Extract the (x, y) coordinate from the center of the cell holding the provided text.  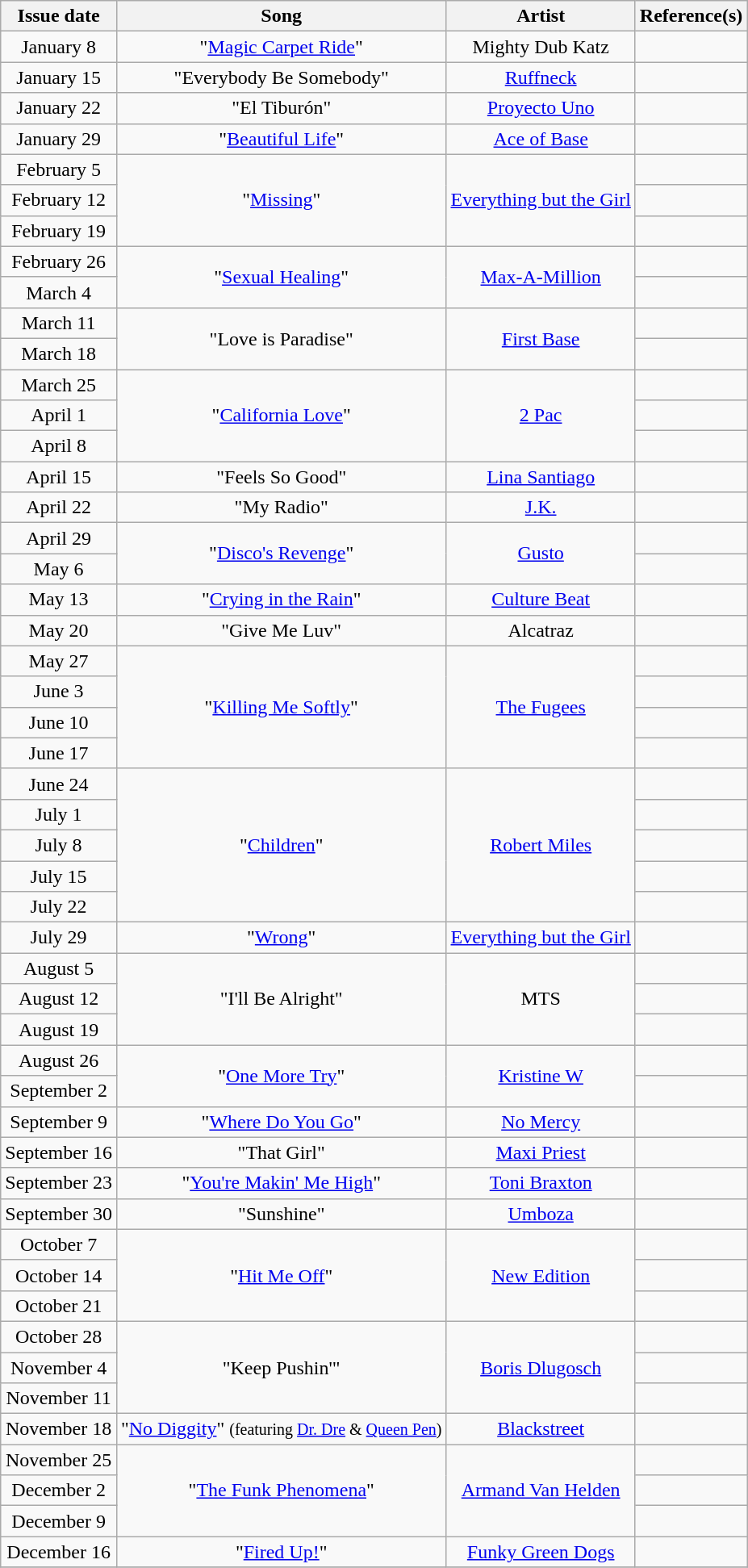
December 2 (59, 1491)
"The Funk Phenomena" (281, 1491)
August 12 (59, 999)
March 18 (59, 353)
July 1 (59, 814)
Culture Beat (541, 600)
May 27 (59, 661)
"Feels So Good" (281, 477)
September 16 (59, 1152)
September 2 (59, 1091)
May 20 (59, 630)
September 9 (59, 1122)
"Hit Me Off" (281, 1275)
January 8 (59, 47)
"Magic Carpet Ride" (281, 47)
"California Love" (281, 416)
February 19 (59, 231)
March 25 (59, 385)
September 23 (59, 1183)
"Disco's Revenge" (281, 554)
No Mercy (541, 1122)
June 24 (59, 784)
February 5 (59, 169)
2 Pac (541, 416)
Artist (541, 16)
October 21 (59, 1306)
Boris Dlugosch (541, 1367)
"Killing Me Softly" (281, 707)
December 9 (59, 1521)
"Give Me Luv" (281, 630)
"One More Try" (281, 1076)
February 26 (59, 261)
Song (281, 16)
"Love is Paradise" (281, 338)
October 28 (59, 1336)
Kristine W (541, 1076)
Umboza (541, 1214)
MTS (541, 999)
August 26 (59, 1060)
Mighty Dub Katz (541, 47)
November 25 (59, 1460)
"Children" (281, 845)
May 6 (59, 569)
"Sexual Healing" (281, 277)
Issue date (59, 16)
February 12 (59, 200)
January 29 (59, 139)
"Everybody Be Somebody" (281, 77)
"Sunshine" (281, 1214)
"No Diggity" (featuring Dr. Dre & Queen Pen) (281, 1429)
Lina Santiago (541, 477)
Blackstreet (541, 1429)
July 29 (59, 938)
June 10 (59, 722)
First Base (541, 338)
Proyecto Uno (541, 108)
"Beautiful Life" (281, 139)
March 4 (59, 292)
Reference(s) (691, 16)
"Missing" (281, 200)
Maxi Priest (541, 1152)
Toni Braxton (541, 1183)
"My Radio" (281, 508)
Max-A-Million (541, 277)
November 18 (59, 1429)
"That Girl" (281, 1152)
December 16 (59, 1552)
August 5 (59, 968)
March 11 (59, 323)
"Fired Up!" (281, 1552)
April 22 (59, 508)
Armand Van Helden (541, 1491)
Funky Green Dogs (541, 1552)
Ruffneck (541, 77)
July 8 (59, 845)
August 19 (59, 1030)
April 1 (59, 416)
April 15 (59, 477)
"Keep Pushin'" (281, 1367)
"Wrong" (281, 938)
October 14 (59, 1275)
"El Tiburón" (281, 108)
"I'll Be Alright" (281, 999)
"Where Do You Go" (281, 1122)
May 13 (59, 600)
Robert Miles (541, 845)
New Edition (541, 1275)
J.K. (541, 508)
Gusto (541, 554)
The Fugees (541, 707)
July 22 (59, 907)
November 4 (59, 1368)
September 30 (59, 1214)
June 17 (59, 753)
July 15 (59, 876)
Ace of Base (541, 139)
Alcatraz (541, 630)
November 11 (59, 1399)
January 22 (59, 108)
"You're Makin' Me High" (281, 1183)
"Crying in the Rain" (281, 600)
April 29 (59, 538)
October 7 (59, 1244)
April 8 (59, 446)
June 3 (59, 692)
January 15 (59, 77)
